Pinpoint the cell where the given text exists, returning its (x, y) midpoint coordinate. 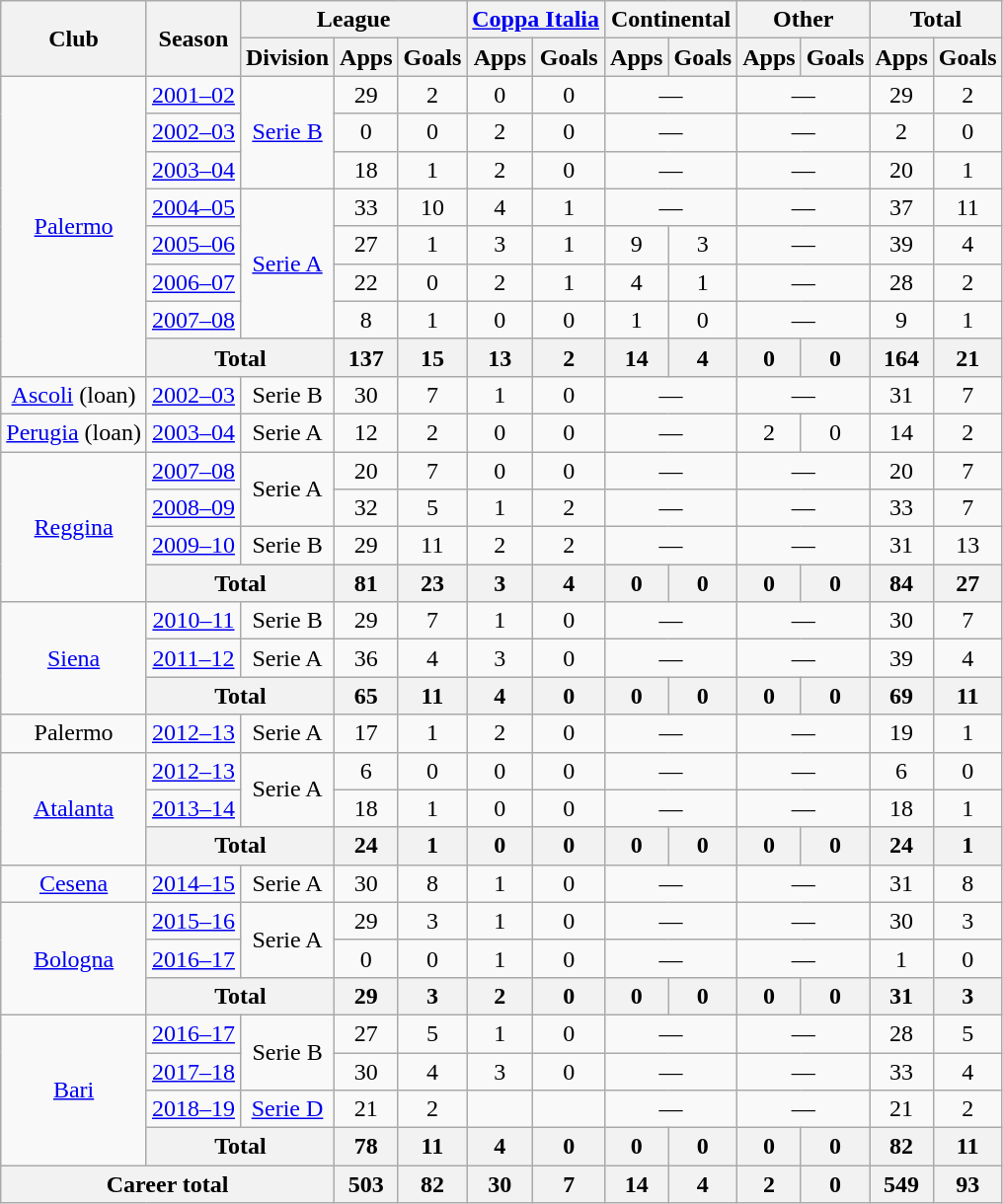
503 (366, 1184)
2004–05 (193, 207)
22 (366, 282)
League (353, 20)
2008–09 (193, 508)
Division (286, 57)
93 (967, 1184)
23 (432, 583)
Siena (74, 658)
Reggina (74, 527)
2017–18 (193, 1071)
2015–16 (193, 921)
84 (901, 583)
17 (366, 733)
Continental (671, 20)
32 (366, 508)
Bologna (74, 958)
2006–07 (193, 282)
Career total (168, 1184)
69 (901, 696)
Club (74, 38)
37 (901, 207)
Atalanta (74, 808)
Coppa Italia (536, 20)
Bari (74, 1090)
78 (366, 1147)
Cesena (74, 883)
2013–14 (193, 808)
10 (432, 207)
15 (432, 357)
Ascoli (loan) (74, 395)
2001–02 (193, 95)
2005–06 (193, 245)
2009–10 (193, 546)
12 (366, 432)
Serie D (286, 1109)
164 (901, 357)
137 (366, 357)
81 (366, 583)
Season (193, 38)
65 (366, 696)
19 (901, 733)
36 (366, 658)
2014–15 (193, 883)
549 (901, 1184)
2018–19 (193, 1109)
Perugia (loan) (74, 432)
2010–11 (193, 621)
Other (804, 20)
2011–12 (193, 658)
